Find where the given text appears and provide that cell's center as [X, Y] coordinate. 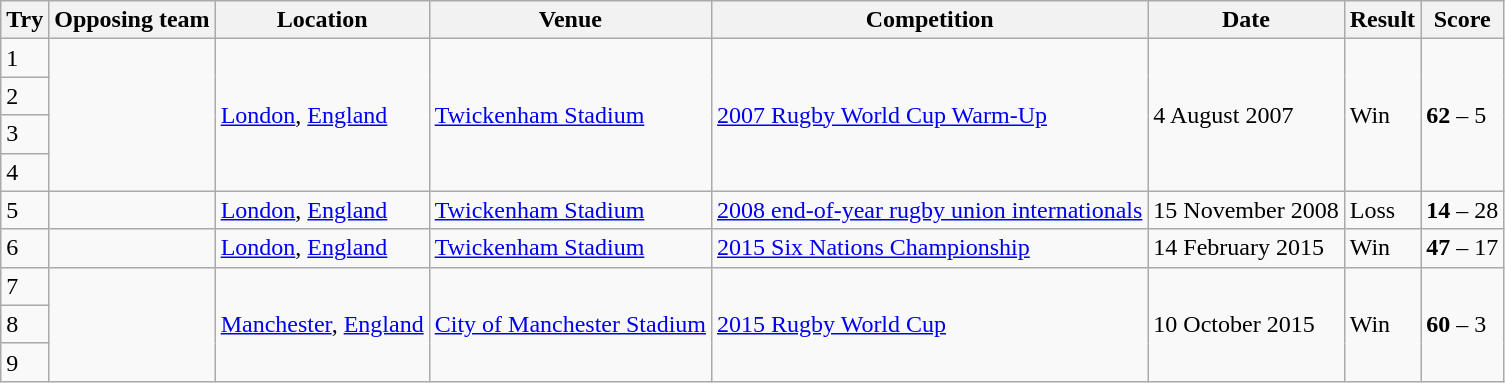
2008 end-of-year rugby union internationals [930, 210]
Opposing team [132, 20]
Date [1246, 20]
Loss [1382, 210]
Venue [570, 20]
9 [25, 362]
Try [25, 20]
10 October 2015 [1246, 324]
2015 Six Nations Championship [930, 248]
Location [322, 20]
City of Manchester Stadium [570, 324]
3 [25, 134]
7 [25, 286]
1 [25, 58]
6 [25, 248]
15 November 2008 [1246, 210]
47 – 17 [1462, 248]
14 February 2015 [1246, 248]
8 [25, 324]
Score [1462, 20]
62 – 5 [1462, 115]
4 August 2007 [1246, 115]
Manchester, England [322, 324]
2015 Rugby World Cup [930, 324]
5 [25, 210]
Competition [930, 20]
2 [25, 96]
Result [1382, 20]
4 [25, 172]
60 – 3 [1462, 324]
2007 Rugby World Cup Warm-Up [930, 115]
14 – 28 [1462, 210]
